Return [X, Y] of the center of cell containing provided text 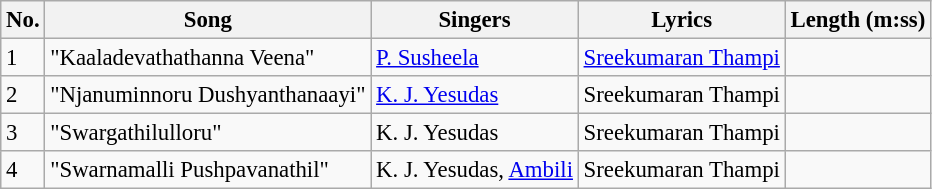
"Swarnamalli Pushpavanathil" [208, 170]
"Njanuminnoru Dushyanthanaayi" [208, 95]
"Kaaladevathathanna Veena" [208, 58]
K. J. Yesudas, Ambili [474, 170]
P. Susheela [474, 58]
Singers [474, 20]
Lyrics [682, 20]
2 [23, 95]
1 [23, 58]
3 [23, 133]
Song [208, 20]
4 [23, 170]
No. [23, 20]
Length (m:ss) [858, 20]
"Swargathilulloru" [208, 133]
